Locate the cell with the specified text and output its [x, y] center coordinate. 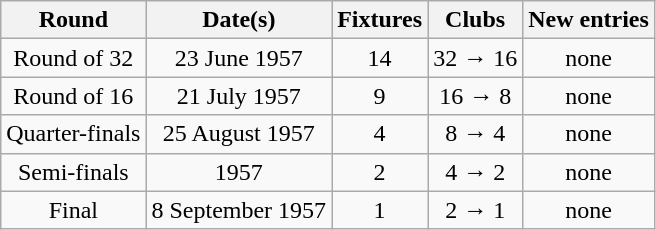
Final [74, 210]
Semi-finals [74, 172]
Round of 16 [74, 96]
2 [380, 172]
Round of 32 [74, 58]
1 [380, 210]
2 → 1 [476, 210]
9 [380, 96]
8 → 4 [476, 134]
Quarter-finals [74, 134]
Fixtures [380, 20]
25 August 1957 [239, 134]
32 → 16 [476, 58]
1957 [239, 172]
Round [74, 20]
4 → 2 [476, 172]
4 [380, 134]
21 July 1957 [239, 96]
8 September 1957 [239, 210]
Clubs [476, 20]
New entries [589, 20]
23 June 1957 [239, 58]
16 → 8 [476, 96]
14 [380, 58]
Date(s) [239, 20]
